Identify which cell holds the provided text, then report its (X, Y) central coordinate. 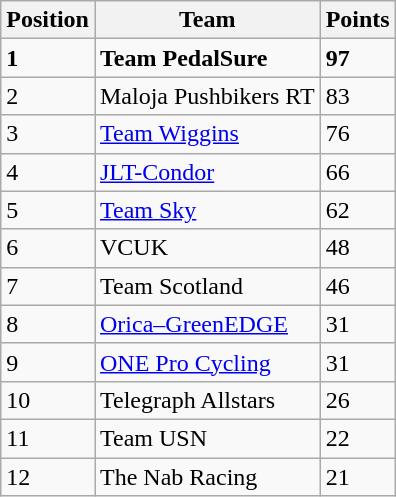
26 (358, 400)
97 (358, 58)
Team (207, 20)
22 (358, 438)
66 (358, 172)
Team Wiggins (207, 134)
12 (48, 477)
9 (48, 362)
48 (358, 248)
6 (48, 248)
1 (48, 58)
Maloja Pushbikers RT (207, 96)
ONE Pro Cycling (207, 362)
21 (358, 477)
Points (358, 20)
Telegraph Allstars (207, 400)
76 (358, 134)
11 (48, 438)
8 (48, 324)
2 (48, 96)
5 (48, 210)
Position (48, 20)
Team USN (207, 438)
83 (358, 96)
The Nab Racing (207, 477)
10 (48, 400)
Team Scotland (207, 286)
JLT-Condor (207, 172)
Team PedalSure (207, 58)
3 (48, 134)
Orica–GreenEDGE (207, 324)
4 (48, 172)
62 (358, 210)
VCUK (207, 248)
Team Sky (207, 210)
7 (48, 286)
46 (358, 286)
